Find where the given text appears and provide that cell's center as [X, Y] coordinate. 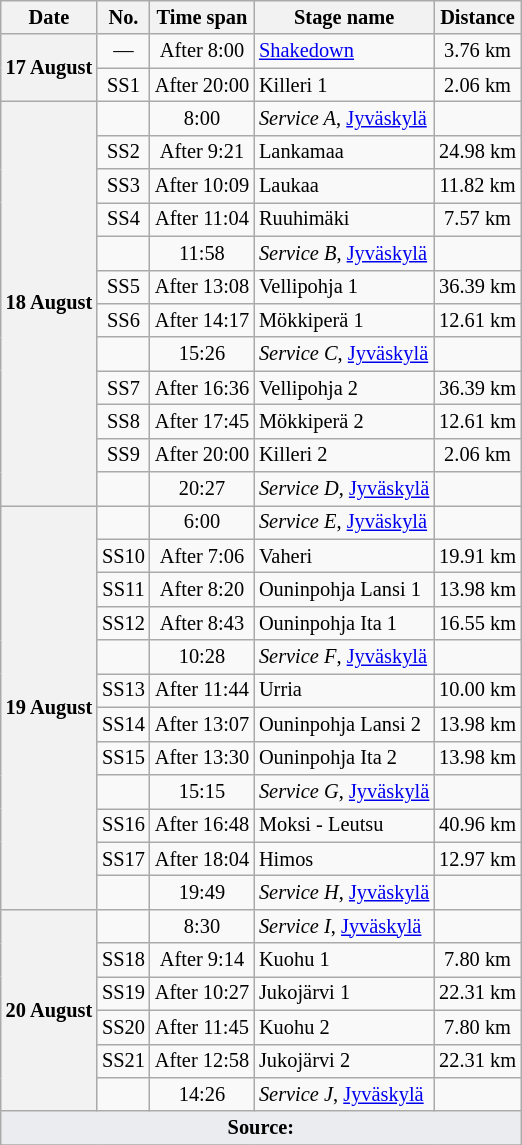
Service I, Jyväskylä [344, 926]
SS19 [124, 993]
Service C, Jyväskylä [344, 354]
Himos [344, 859]
Source: [261, 1128]
Laukaa [344, 186]
19.91 km [478, 556]
After 17:45 [202, 421]
SS12 [124, 623]
7.57 km [478, 219]
16.55 km [478, 623]
Ouninpohja Ita 1 [344, 623]
Service A, Jyväskylä [344, 118]
SS7 [124, 388]
Lankamaa [344, 152]
10:28 [202, 657]
SS5 [124, 287]
Mökkiperä 2 [344, 421]
SS13 [124, 690]
Urria [344, 690]
After 9:14 [202, 960]
After 16:48 [202, 825]
3.76 km [478, 51]
After 18:04 [202, 859]
24.98 km [478, 152]
SS8 [124, 421]
Jukojärvi 1 [344, 993]
After 13:07 [202, 724]
Time span [202, 17]
Vellipohja 2 [344, 388]
Killeri 1 [344, 85]
SS6 [124, 320]
After 8:00 [202, 51]
After 10:09 [202, 186]
After 8:20 [202, 589]
After 8:43 [202, 623]
After 7:06 [202, 556]
Moksi - Leutsu [344, 825]
8:00 [202, 118]
Jukojärvi 2 [344, 1061]
11:58 [202, 253]
SS2 [124, 152]
SS21 [124, 1061]
SS15 [124, 758]
After 11:45 [202, 1027]
Service E, Jyväskylä [344, 522]
SS4 [124, 219]
Service G, Jyväskylä [344, 791]
8:30 [202, 926]
SS17 [124, 859]
14:26 [202, 1094]
Service J, Jyväskylä [344, 1094]
Kuohu 2 [344, 1027]
Ouninpohja Lansi 1 [344, 589]
Ruuhimäki [344, 219]
Vaheri [344, 556]
20:27 [202, 489]
After 13:30 [202, 758]
15:15 [202, 791]
Service D, Jyväskylä [344, 489]
12.97 km [478, 859]
After 10:27 [202, 993]
Mökkiperä 1 [344, 320]
20 August [49, 1010]
Ouninpohja Ita 2 [344, 758]
SS20 [124, 1027]
SS14 [124, 724]
No. [124, 17]
After 11:04 [202, 219]
18 August [49, 303]
6:00 [202, 522]
SS18 [124, 960]
19 August [49, 707]
After 11:44 [202, 690]
After 12:58 [202, 1061]
SS3 [124, 186]
10.00 km [478, 690]
Killeri 2 [344, 455]
Service F, Jyväskylä [344, 657]
Stage name [344, 17]
Date [49, 17]
Shakedown [344, 51]
Service H, Jyväskylä [344, 892]
15:26 [202, 354]
Vellipohja 1 [344, 287]
Distance [478, 17]
— [124, 51]
SS11 [124, 589]
11.82 km [478, 186]
SS1 [124, 85]
SS9 [124, 455]
Kuohu 1 [344, 960]
SS16 [124, 825]
Service B, Jyväskylä [344, 253]
After 14:17 [202, 320]
19:49 [202, 892]
Ouninpohja Lansi 2 [344, 724]
After 16:36 [202, 388]
After 13:08 [202, 287]
17 August [49, 68]
After 9:21 [202, 152]
40.96 km [478, 825]
SS10 [124, 556]
